From the cell containing the given text, extract its center point as [X, Y] coordinate. 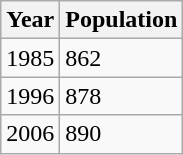
862 [122, 58]
1996 [30, 96]
890 [122, 134]
878 [122, 96]
Population [122, 20]
2006 [30, 134]
1985 [30, 58]
Year [30, 20]
